Locate the cell with the specified text and output its (x, y) center coordinate. 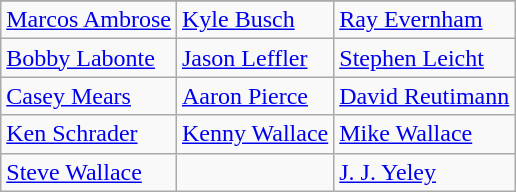
Marcos Ambrose (89, 20)
Casey Mears (89, 96)
Aaron Pierce (254, 96)
Mike Wallace (424, 134)
Bobby Labonte (89, 58)
Kyle Busch (254, 20)
Jason Leffler (254, 58)
Steve Wallace (89, 172)
Ray Evernham (424, 20)
Kenny Wallace (254, 134)
David Reutimann (424, 96)
J. J. Yeley (424, 172)
Stephen Leicht (424, 58)
Ken Schrader (89, 134)
